Find where the given text appears and provide that cell's center as (X, Y) coordinate. 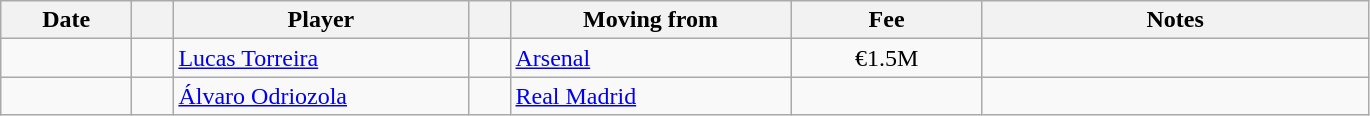
Arsenal (650, 58)
Real Madrid (650, 96)
€1.5M (886, 58)
Notes (1175, 20)
Date (66, 20)
Lucas Torreira (321, 58)
Player (321, 20)
Moving from (650, 20)
Álvaro Odriozola (321, 96)
Fee (886, 20)
